Search for the cell housing the specified text and yield its (X, Y) center coordinate. 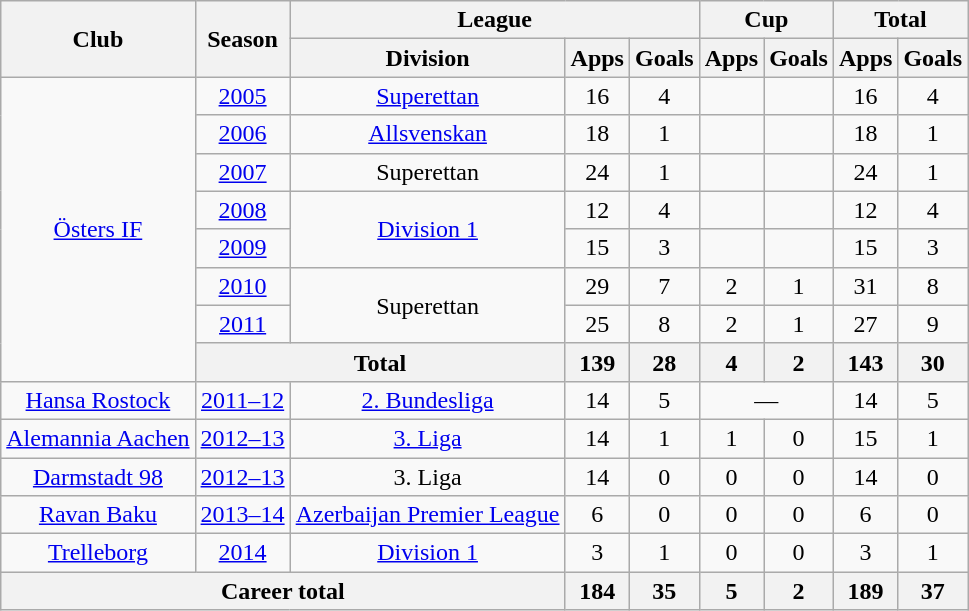
2009 (242, 248)
Allsvenskan (428, 134)
League (494, 20)
31 (865, 286)
7 (664, 286)
189 (865, 591)
139 (597, 362)
— (766, 400)
Östers IF (98, 229)
2013–14 (242, 515)
2. Bundesliga (428, 400)
2011 (242, 324)
9 (933, 324)
Career total (283, 591)
25 (597, 324)
Club (98, 39)
143 (865, 362)
Darmstadt 98 (98, 477)
27 (865, 324)
Ravan Baku (98, 515)
35 (664, 591)
2011–12 (242, 400)
2008 (242, 210)
37 (933, 591)
Division (428, 58)
2006 (242, 134)
Season (242, 39)
Cup (766, 20)
184 (597, 591)
Hansa Rostock (98, 400)
29 (597, 286)
28 (664, 362)
30 (933, 362)
2007 (242, 172)
2010 (242, 286)
Azerbaijan Premier League (428, 515)
2005 (242, 96)
Trelleborg (98, 553)
2014 (242, 553)
Alemannia Aachen (98, 438)
